Scan for the cell matching the given text and deliver its [x, y] coordinate at center. 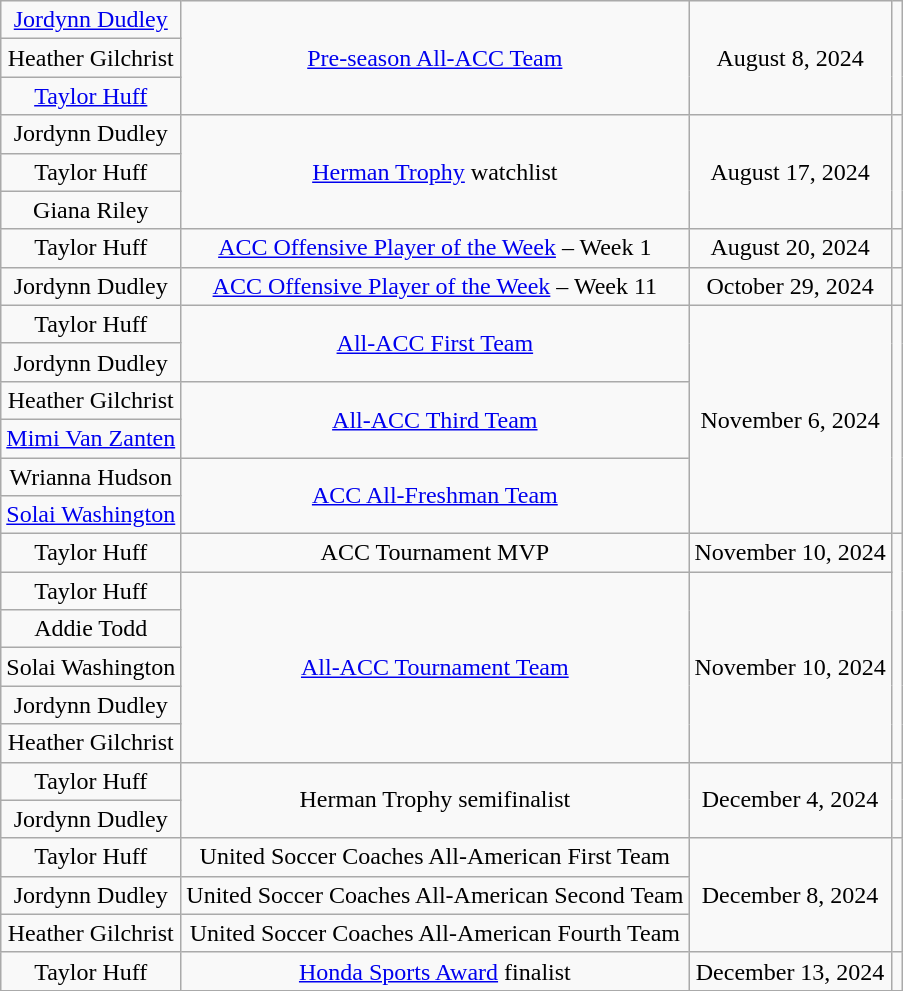
United Soccer Coaches All-American First Team [435, 857]
United Soccer Coaches All-American Second Team [435, 895]
Herman Trophy semifinalist [435, 800]
All-ACC Third Team [435, 419]
Wrianna Hudson [91, 477]
All-ACC First Team [435, 343]
August 17, 2024 [790, 172]
ACC All-Freshman Team [435, 496]
November 6, 2024 [790, 419]
October 29, 2024 [790, 286]
Addie Todd [91, 629]
August 8, 2024 [790, 58]
Herman Trophy watchlist [435, 172]
ACC Offensive Player of the Week – Week 1 [435, 248]
December 4, 2024 [790, 800]
All-ACC Tournament Team [435, 667]
United Soccer Coaches All-American Fourth Team [435, 933]
December 13, 2024 [790, 971]
Honda Sports Award finalist [435, 971]
Pre-season All-ACC Team [435, 58]
December 8, 2024 [790, 895]
Mimi Van Zanten [91, 438]
Giana Riley [91, 210]
ACC Offensive Player of the Week – Week 11 [435, 286]
August 20, 2024 [790, 248]
ACC Tournament MVP [435, 553]
